Scan for the cell matching the given text and deliver its (X, Y) coordinate at center. 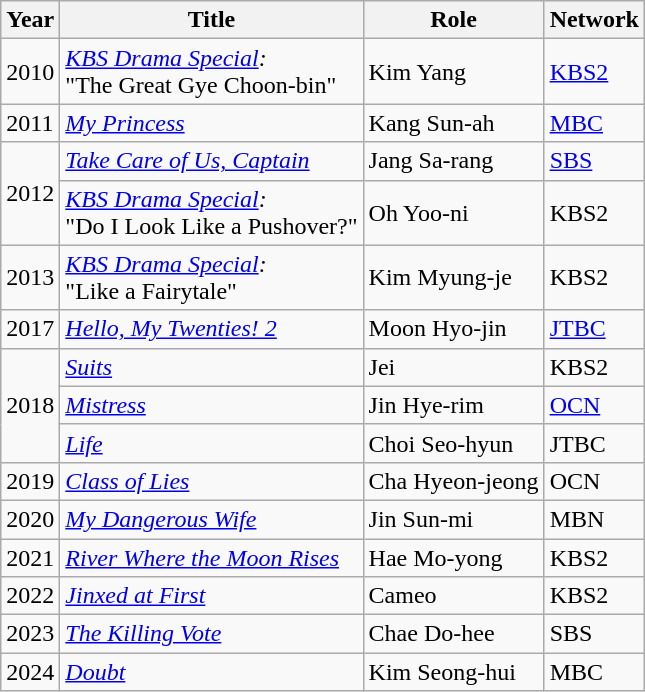
Life (212, 443)
Cameo (454, 596)
Class of Lies (212, 481)
KBS Drama Special:"Do I Look Like a Pushover?" (212, 212)
Title (212, 20)
Kim Myung-je (454, 278)
2017 (30, 329)
Suits (212, 367)
Jin Sun-mi (454, 519)
River Where the Moon Rises (212, 557)
Doubt (212, 672)
2023 (30, 634)
Oh Yoo-ni (454, 212)
My Dangerous Wife (212, 519)
2011 (30, 123)
The Killing Vote (212, 634)
2022 (30, 596)
Choi Seo-hyun (454, 443)
Cha Hyeon-jeong (454, 481)
Year (30, 20)
Hae Mo-yong (454, 557)
2013 (30, 278)
Kang Sun-ah (454, 123)
My Princess (212, 123)
2019 (30, 481)
Jei (454, 367)
KBS Drama Special:"Like a Fairytale" (212, 278)
MBN (594, 519)
Role (454, 20)
2010 (30, 72)
Jang Sa-rang (454, 161)
Jin Hye-rim (454, 405)
Moon Hyo-jin (454, 329)
2024 (30, 672)
KBS Drama Special:"The Great Gye Choon-bin" (212, 72)
Mistress (212, 405)
Network (594, 20)
2018 (30, 405)
Chae Do-hee (454, 634)
Take Care of Us, Captain (212, 161)
2020 (30, 519)
2021 (30, 557)
Kim Yang (454, 72)
2012 (30, 194)
Kim Seong-hui (454, 672)
Hello, My Twenties! 2 (212, 329)
Jinxed at First (212, 596)
